Return [x, y] of the center of cell containing provided text 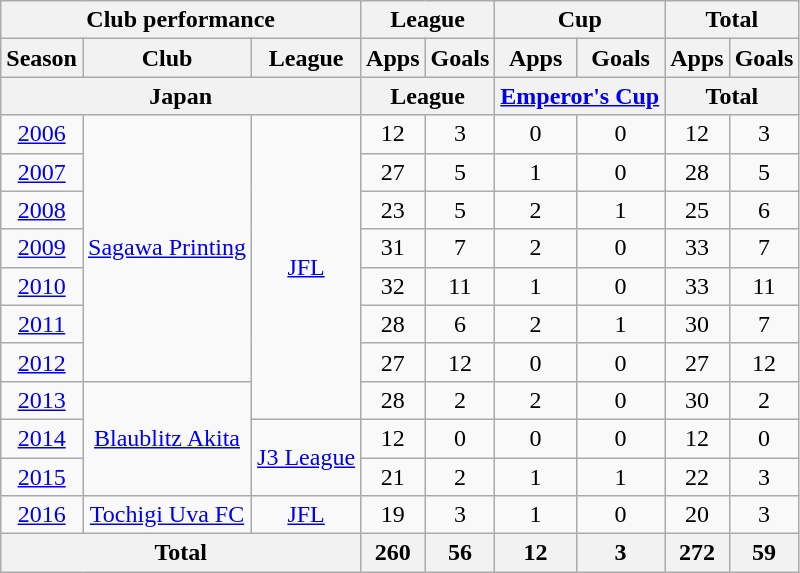
2009 [42, 248]
2006 [42, 134]
260 [393, 553]
J3 League [306, 457]
Club [166, 58]
56 [460, 553]
2007 [42, 172]
2010 [42, 286]
Tochigi Uva FC [166, 515]
2016 [42, 515]
Sagawa Printing [166, 248]
2013 [42, 400]
Blaublitz Akita [166, 438]
23 [393, 210]
Season [42, 58]
272 [697, 553]
25 [697, 210]
59 [764, 553]
21 [393, 477]
Cup [580, 20]
2014 [42, 438]
2011 [42, 324]
32 [393, 286]
Japan [181, 96]
20 [697, 515]
2015 [42, 477]
2008 [42, 210]
31 [393, 248]
22 [697, 477]
19 [393, 515]
2012 [42, 362]
Club performance [181, 20]
Emperor's Cup [580, 96]
